Determine the (X, Y) coordinate at the center of the cell enclosing the given text.  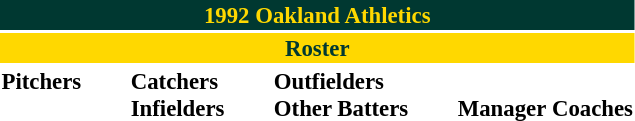
1992 Oakland Athletics (317, 15)
Roster (317, 48)
